Detect which cell encompasses the target text, then output its [X, Y] center coordinate. 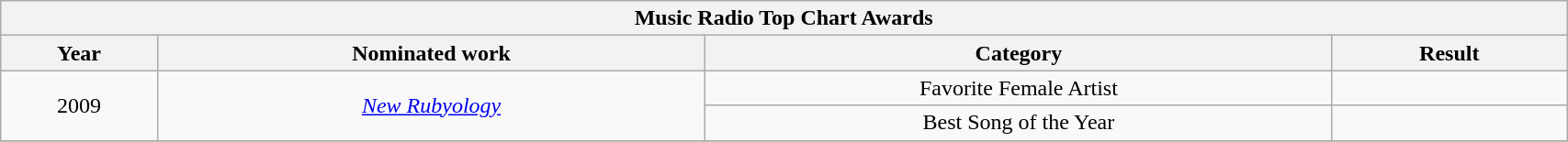
Year [79, 53]
New Rubyology [432, 105]
Music Radio Top Chart Awards [784, 18]
Category [1019, 53]
2009 [79, 105]
Favorite Female Artist [1019, 88]
Result [1450, 53]
Nominated work [432, 53]
Best Song of the Year [1019, 123]
